Extract the (X, Y) coordinate from the center of the cell holding the provided text.  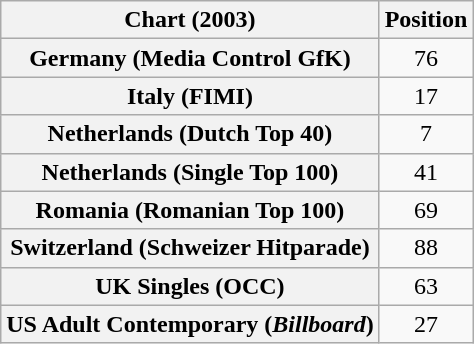
Italy (FIMI) (190, 96)
63 (426, 286)
Netherlands (Dutch Top 40) (190, 134)
Romania (Romanian Top 100) (190, 210)
Germany (Media Control GfK) (190, 58)
Position (426, 20)
69 (426, 210)
US Adult Contemporary (Billboard) (190, 324)
17 (426, 96)
76 (426, 58)
88 (426, 248)
Chart (2003) (190, 20)
7 (426, 134)
Switzerland (Schweizer Hitparade) (190, 248)
27 (426, 324)
41 (426, 172)
Netherlands (Single Top 100) (190, 172)
UK Singles (OCC) (190, 286)
